Determine the [x, y] coordinate at the center of the cell enclosing the given text.  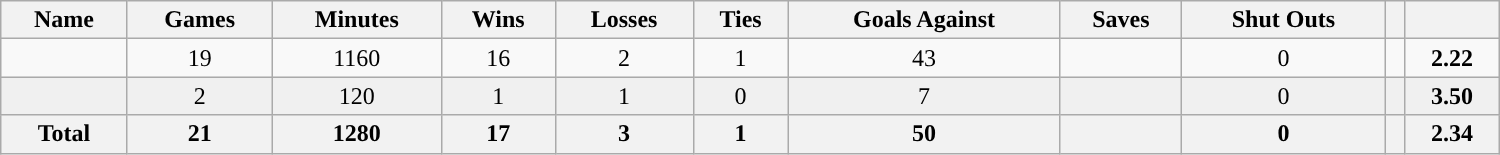
Minutes [356, 20]
Total [64, 134]
50 [924, 134]
Wins [498, 20]
17 [498, 134]
Goals Against [924, 20]
2.22 [1452, 58]
120 [356, 96]
Ties [740, 20]
7 [924, 96]
16 [498, 58]
1280 [356, 134]
43 [924, 58]
Shut Outs [1284, 20]
3.50 [1452, 96]
Losses [624, 20]
1160 [356, 58]
2.34 [1452, 134]
3 [624, 134]
Saves [1121, 20]
19 [200, 58]
21 [200, 134]
Name [64, 20]
Games [200, 20]
